Determine the (X, Y) coordinate at the center of the cell enclosing the given text.  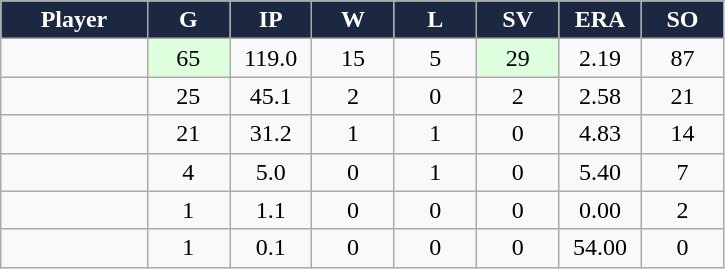
45.1 (271, 96)
15 (353, 58)
4.83 (600, 134)
25 (188, 96)
65 (188, 58)
54.00 (600, 248)
IP (271, 20)
G (188, 20)
5.0 (271, 172)
W (353, 20)
2.58 (600, 96)
SV (518, 20)
5.40 (600, 172)
31.2 (271, 134)
L (435, 20)
14 (682, 134)
2.19 (600, 58)
ERA (600, 20)
1.1 (271, 210)
7 (682, 172)
87 (682, 58)
Player (74, 20)
0.1 (271, 248)
0.00 (600, 210)
29 (518, 58)
4 (188, 172)
119.0 (271, 58)
SO (682, 20)
5 (435, 58)
